Identify which cell holds the provided text, then report its [x, y] central coordinate. 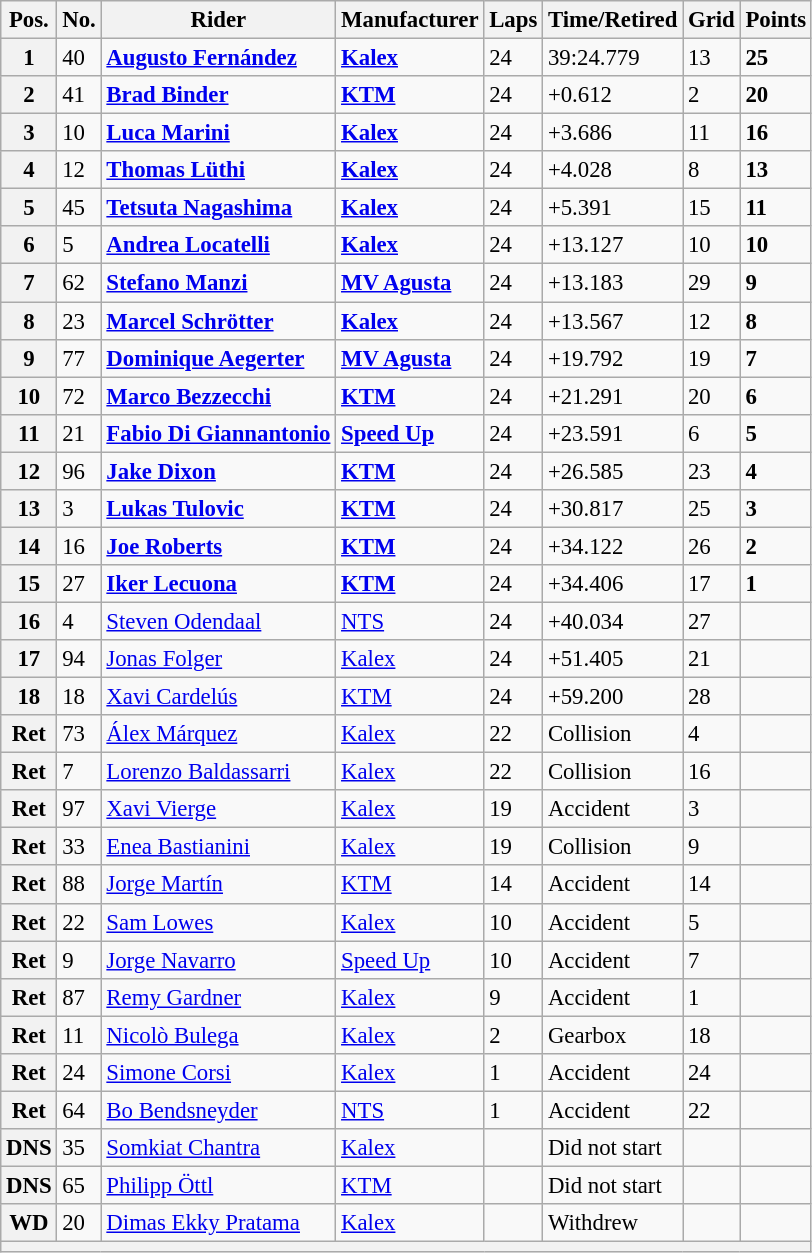
Augusto Fernández [218, 58]
88 [79, 885]
Pos. [29, 20]
Manufacturer [410, 20]
+13.127 [613, 245]
Bo Bendsneyder [218, 1110]
No. [79, 20]
Marcel Schrötter [218, 321]
Dominique Aegerter [218, 358]
Luca Marini [218, 133]
Laps [514, 20]
41 [79, 95]
28 [712, 697]
Thomas Lüthi [218, 170]
Sam Lowes [218, 922]
Xavi Vierge [218, 809]
39:24.779 [613, 58]
+0.612 [613, 95]
Gearbox [613, 1035]
Points [776, 20]
65 [79, 1185]
+30.817 [613, 509]
40 [79, 58]
Fabio Di Giannantonio [218, 433]
Álex Márquez [218, 734]
Remy Gardner [218, 997]
+21.291 [613, 396]
87 [79, 997]
+13.567 [613, 321]
94 [79, 659]
Enea Bastianini [218, 847]
+13.183 [613, 283]
+34.406 [613, 584]
72 [79, 396]
33 [79, 847]
Lorenzo Baldassarri [218, 772]
96 [79, 471]
Jonas Folger [218, 659]
Nicolò Bulega [218, 1035]
Xavi Cardelús [218, 697]
77 [79, 358]
Lukas Tulovic [218, 509]
+3.686 [613, 133]
Brad Binder [218, 95]
Iker Lecuona [218, 584]
Steven Odendaal [218, 621]
+5.391 [613, 208]
Stefano Manzi [218, 283]
Withdrew [613, 1223]
Tetsuta Nagashima [218, 208]
35 [79, 1148]
62 [79, 283]
+4.028 [613, 170]
26 [712, 546]
97 [79, 809]
Joe Roberts [218, 546]
Rider [218, 20]
Simone Corsi [218, 1073]
Dimas Ekky Pratama [218, 1223]
Jorge Navarro [218, 960]
Time/Retired [613, 20]
+23.591 [613, 433]
Jorge Martín [218, 885]
+26.585 [613, 471]
Somkiat Chantra [218, 1148]
+40.034 [613, 621]
45 [79, 208]
WD [29, 1223]
Marco Bezzecchi [218, 396]
64 [79, 1110]
73 [79, 734]
29 [712, 283]
+59.200 [613, 697]
Grid [712, 20]
+34.122 [613, 546]
Jake Dixon [218, 471]
+51.405 [613, 659]
Andrea Locatelli [218, 245]
Philipp Öttl [218, 1185]
+19.792 [613, 358]
